Identify which cell holds the provided text, then report its (X, Y) central coordinate. 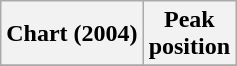
Peakposition (189, 34)
Chart (2004) (72, 34)
